Search for the cell housing the specified text and yield its (x, y) center coordinate. 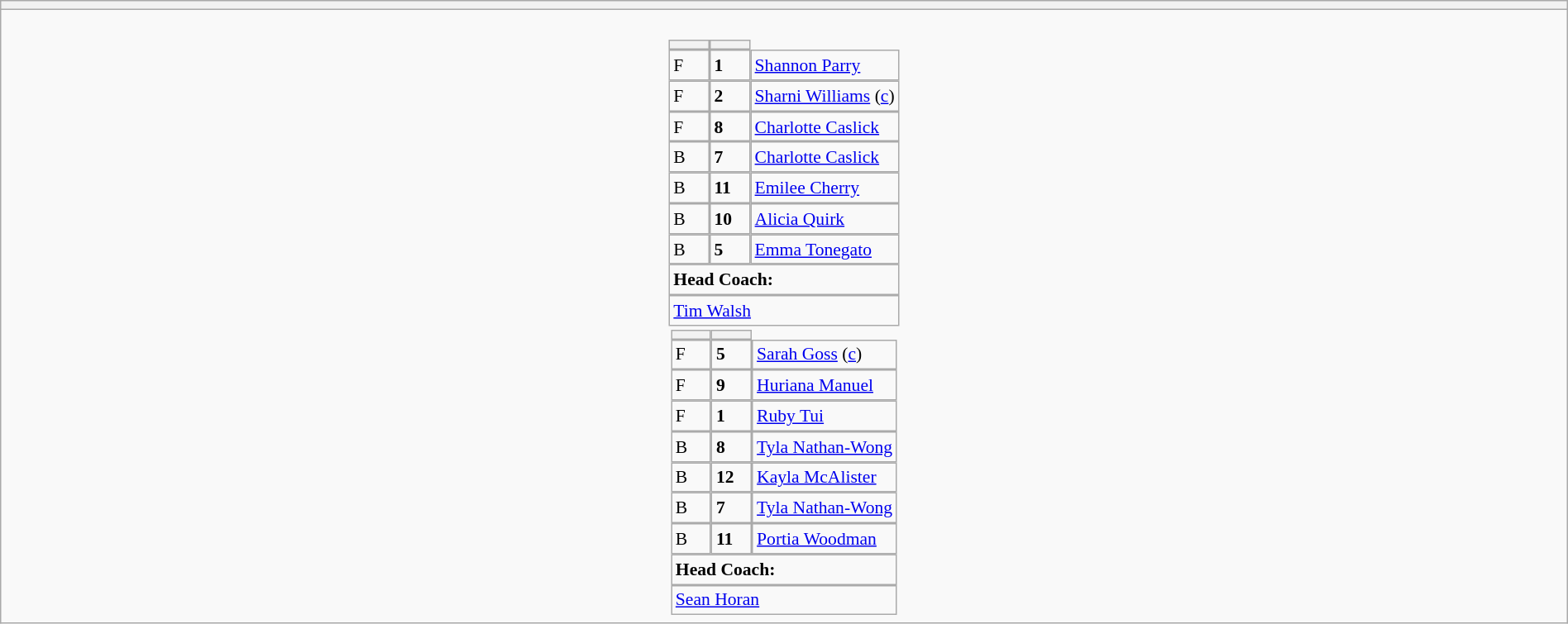
12 (731, 478)
Emilee Cherry (825, 188)
2 (729, 96)
Sharni Williams (c) (825, 96)
Ruby Tui (825, 417)
Huriana Manuel (825, 385)
Alicia Quirk (825, 218)
10 (729, 218)
Sarah Goss (c) (825, 354)
Emma Tonegato (825, 250)
Portia Woodman (825, 539)
Tim Walsh (784, 311)
Shannon Parry (825, 64)
9 (731, 385)
Sean Horan (784, 600)
Kayla McAlister (825, 478)
